Determine the (x, y) coordinate at the center of the cell enclosing the given text.  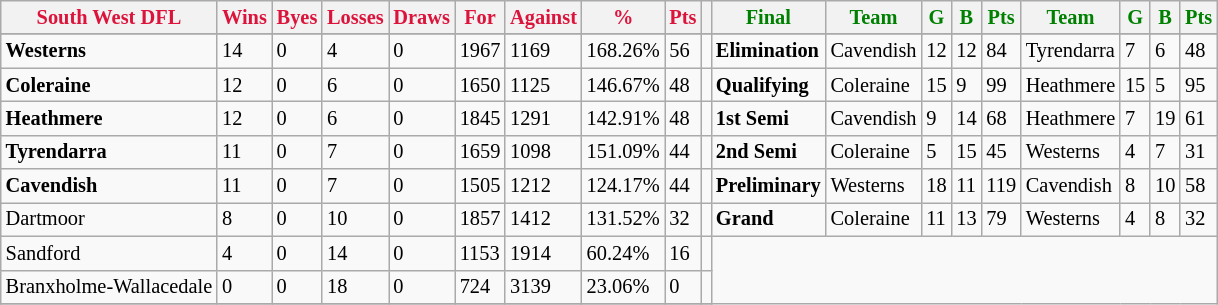
23.06% (624, 287)
Byes (297, 17)
61 (1198, 118)
131.52% (624, 219)
1845 (480, 118)
1291 (544, 118)
84 (1000, 51)
56 (682, 51)
Draws (421, 17)
119 (1000, 186)
Qualifying (768, 85)
Losses (355, 17)
1st Semi (768, 118)
Preliminary (768, 186)
1967 (480, 51)
Branxholme-Wallacedale (109, 287)
13 (966, 219)
1659 (480, 152)
95 (1198, 85)
South West DFL (109, 17)
99 (1000, 85)
60.24% (624, 253)
1098 (544, 152)
31 (1198, 152)
Final (768, 17)
1212 (544, 186)
1412 (544, 219)
45 (1000, 152)
151.09% (624, 152)
142.91% (624, 118)
Grand (768, 219)
1505 (480, 186)
1650 (480, 85)
3139 (544, 287)
Against (544, 17)
168.26% (624, 51)
19 (1165, 118)
Sandford (109, 253)
146.67% (624, 85)
16 (682, 253)
1169 (544, 51)
1125 (544, 85)
68 (1000, 118)
79 (1000, 219)
Elimination (768, 51)
1857 (480, 219)
% (624, 17)
58 (1198, 186)
1914 (544, 253)
Wins (244, 17)
724 (480, 287)
2nd Semi (768, 152)
124.17% (624, 186)
1153 (480, 253)
Dartmoor (109, 219)
For (480, 17)
